Determine the (x, y) coordinate at the center of the cell enclosing the given text.  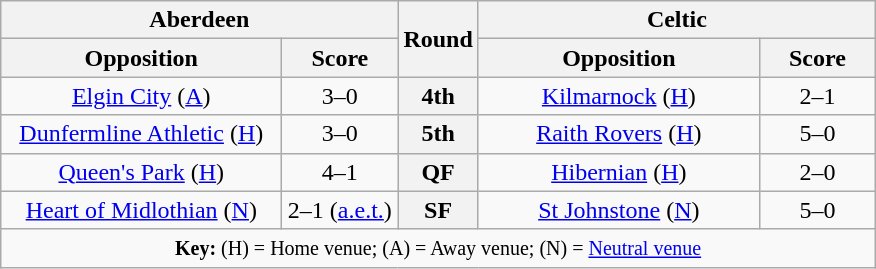
SF (438, 210)
2–1 (817, 96)
2–0 (817, 172)
Celtic (676, 20)
Elgin City (A) (142, 96)
Heart of Midlothian (N) (142, 210)
St Johnstone (N) (618, 210)
Key: (H) = Home venue; (A) = Away venue; (N) = Neutral venue (438, 248)
Queen's Park (H) (142, 172)
Kilmarnock (H) (618, 96)
Hibernian (H) (618, 172)
Aberdeen (200, 20)
4–1 (340, 172)
5th (438, 134)
4th (438, 96)
2–1 (a.e.t.) (340, 210)
QF (438, 172)
Round (438, 39)
Dunfermline Athletic (H) (142, 134)
Raith Rovers (H) (618, 134)
